Identify which cell holds the provided text, then report its (x, y) central coordinate. 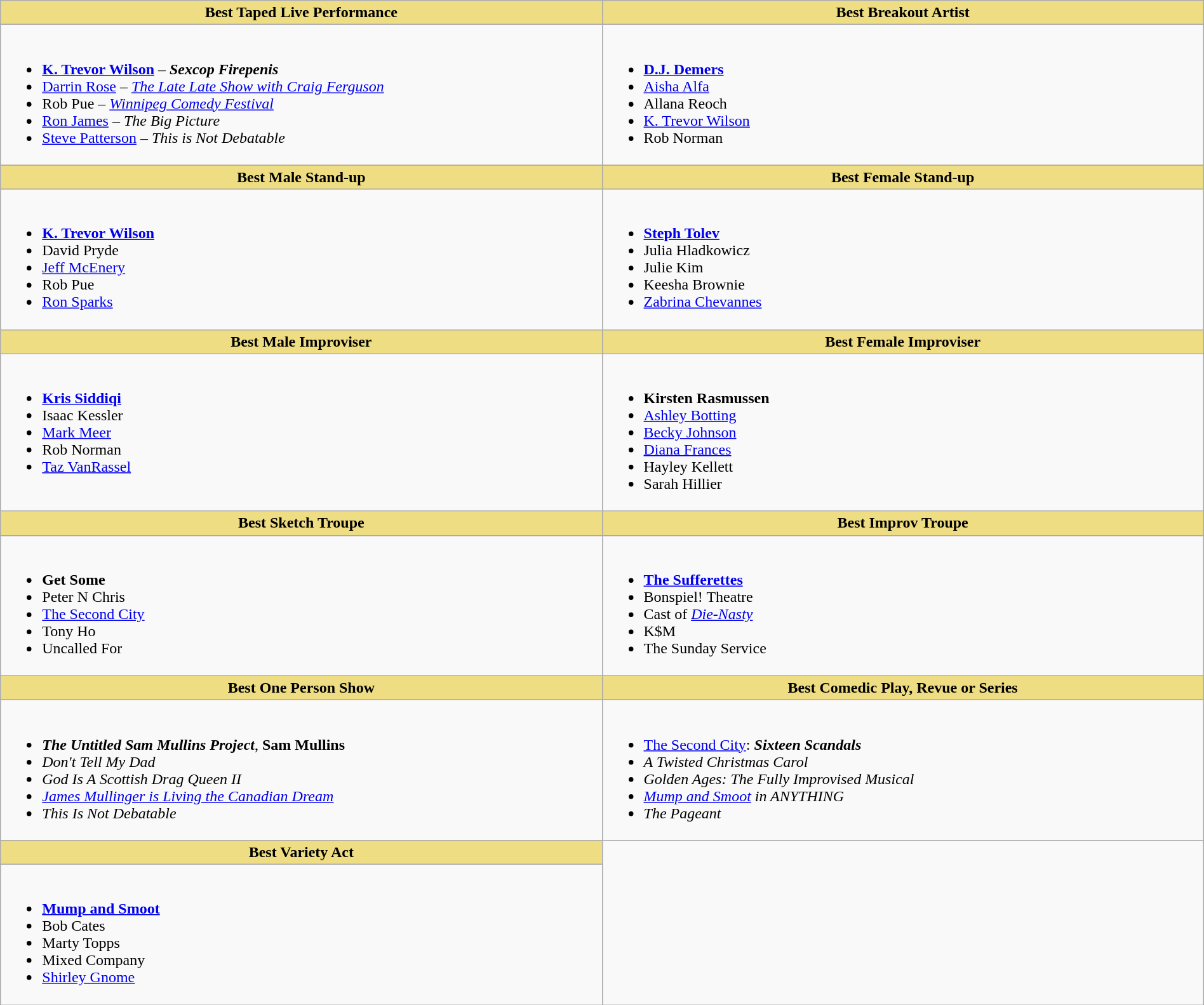
Best Female Stand-up (903, 177)
Best Breakout Artist (903, 13)
D.J. DemersAisha AlfaAllana ReochK. Trevor WilsonRob Norman (903, 95)
Best Sketch Troupe (301, 523)
Best Male Improviser (301, 342)
Best Male Stand-up (301, 177)
K. Trevor WilsonDavid PrydeJeff McEneryRob PueRon Sparks (301, 259)
Best Taped Live Performance (301, 13)
Best One Person Show (301, 688)
Best Variety Act (301, 852)
Best Female Improviser (903, 342)
Kris SiddiqiIsaac KesslerMark MeerRob NormanTaz VanRassel (301, 432)
Best Comedic Play, Revue or Series (903, 688)
Get SomePeter N ChrisThe Second CityTony HoUncalled For (301, 606)
Kirsten RasmussenAshley BottingBecky JohnsonDiana FrancesHayley KellettSarah Hillier (903, 432)
Mump and SmootBob CatesMarty ToppsMixed CompanyShirley Gnome (301, 935)
Steph TolevJulia HladkowiczJulie KimKeesha BrownieZabrina Chevannes (903, 259)
The SufferettesBonspiel! TheatreCast of Die-NastyK$MThe Sunday Service (903, 606)
Best Improv Troupe (903, 523)
The Second City: Sixteen ScandalsA Twisted Christmas CarolGolden Ages: The Fully Improvised MusicalMump and Smoot in ANYTHINGThe Pageant (903, 769)
